Determine the (X, Y) coordinate at the center of the cell enclosing the given text.  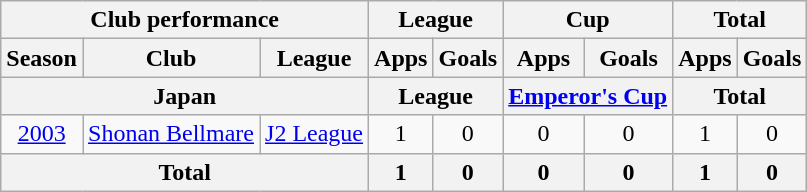
Cup (588, 20)
Shonan Bellmare (170, 134)
Japan (185, 96)
J2 League (314, 134)
Club performance (185, 20)
Club (170, 58)
Season (42, 58)
Emperor's Cup (588, 96)
2003 (42, 134)
